Output the (X, Y) coordinate of the center of the cell containing the given text.  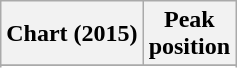
Peakposition (189, 34)
Chart (2015) (72, 34)
